From the cell containing the given text, extract its center point as (x, y) coordinate. 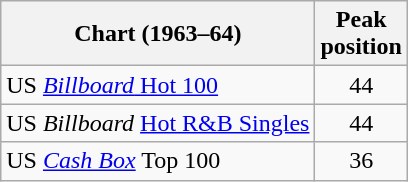
US Cash Box Top 100 (158, 161)
Chart (1963–64) (158, 34)
US Billboard Hot R&B Singles (158, 123)
36 (361, 161)
Peakposition (361, 34)
US Billboard Hot 100 (158, 85)
